From the cell containing the given text, extract its center point as [X, Y] coordinate. 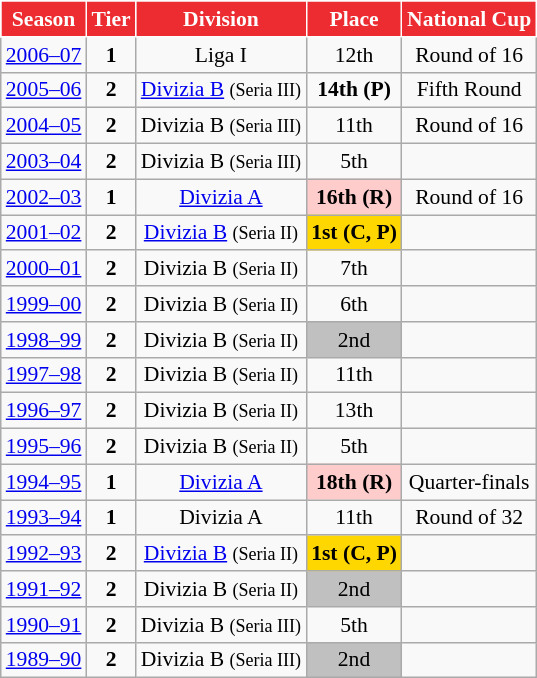
National Cup [469, 19]
Division [221, 19]
Tier [110, 19]
13th [354, 411]
1994–95 [44, 482]
2000–01 [44, 269]
1997–98 [44, 375]
1989–90 [44, 660]
Round of 32 [469, 518]
2005–06 [44, 90]
1991–92 [44, 589]
18th (R) [354, 482]
2001–02 [44, 233]
2004–05 [44, 126]
6th [354, 304]
2006–07 [44, 55]
1993–94 [44, 518]
14th (P) [354, 90]
1999–00 [44, 304]
Fifth Round [469, 90]
1990–91 [44, 625]
Place [354, 19]
1992–93 [44, 554]
1998–99 [44, 340]
7th [354, 269]
2002–03 [44, 197]
1996–97 [44, 411]
2003–04 [44, 162]
Season [44, 19]
Quarter-finals [469, 482]
1995–96 [44, 447]
Liga I [221, 55]
16th (R) [354, 197]
12th [354, 55]
